For the text-containing cell, return its midpoint in (X, Y) coordinate format. 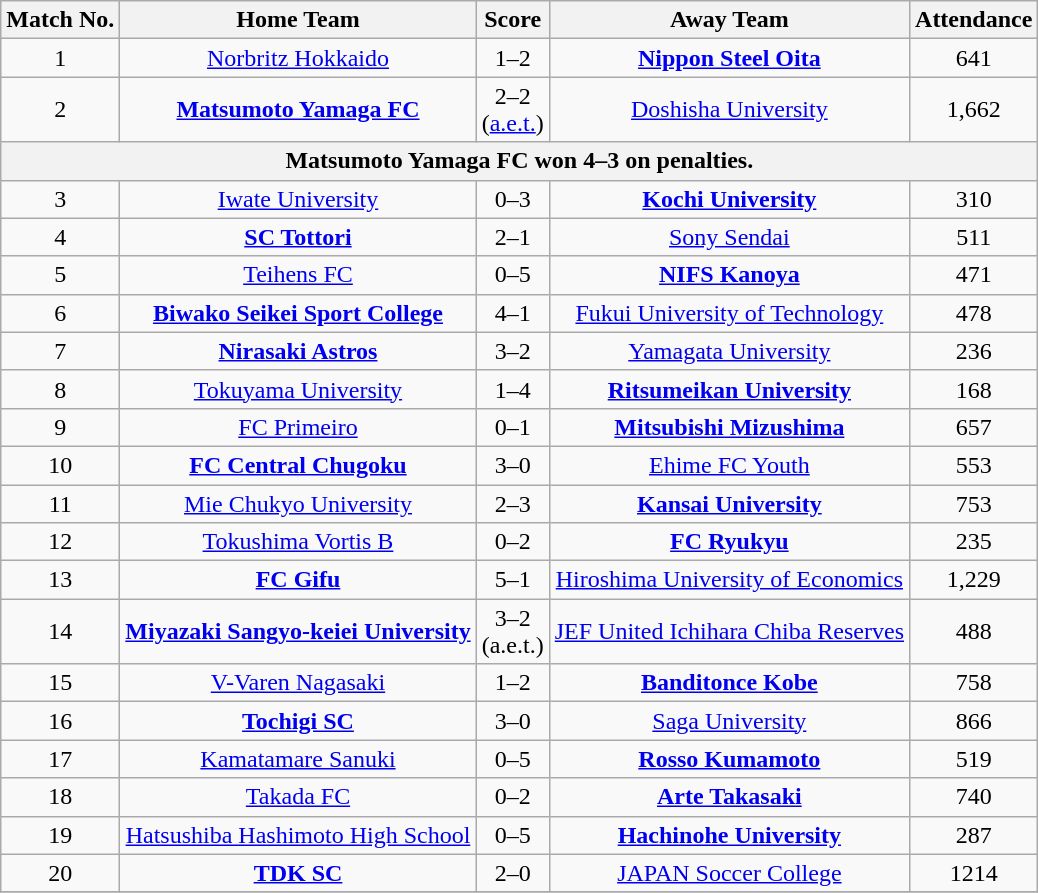
310 (974, 199)
Home Team (298, 20)
287 (974, 835)
740 (974, 797)
17 (60, 759)
Nirasaki Astros (298, 351)
Kansai University (729, 503)
Match No. (60, 20)
Banditonce Kobe (729, 683)
Hachinohe University (729, 835)
Biwako Seikei Sport College (298, 313)
20 (60, 873)
641 (974, 58)
Teihens FC (298, 275)
Tokushima Vortis B (298, 542)
Matsumoto Yamaga FC (298, 110)
0–3 (512, 199)
12 (60, 542)
Kochi University (729, 199)
16 (60, 721)
Tokuyama University (298, 389)
657 (974, 427)
Mitsubishi Mizushima (729, 427)
2–0 (512, 873)
235 (974, 542)
4 (60, 237)
Rosso Kumamoto (729, 759)
Kamatamare Sanuki (298, 759)
Fukui University of Technology (729, 313)
7 (60, 351)
1 (60, 58)
2–2(a.e.t.) (512, 110)
5–1 (512, 580)
4–1 (512, 313)
Away Team (729, 20)
Saga University (729, 721)
SC Tottori (298, 237)
511 (974, 237)
Norbritz Hokkaido (298, 58)
2–1 (512, 237)
Hatsushiba Hashimoto High School (298, 835)
14 (60, 632)
15 (60, 683)
6 (60, 313)
5 (60, 275)
19 (60, 835)
FC Central Chugoku (298, 465)
0–1 (512, 427)
Doshisha University (729, 110)
Arte Takasaki (729, 797)
FC Gifu (298, 580)
753 (974, 503)
Iwate University (298, 199)
Nippon Steel Oita (729, 58)
Tochigi SC (298, 721)
1,229 (974, 580)
3 (60, 199)
Yamagata University (729, 351)
TDK SC (298, 873)
Sony Sendai (729, 237)
FC Ryukyu (729, 542)
Attendance (974, 20)
1–4 (512, 389)
3–2(a.e.t.) (512, 632)
471 (974, 275)
758 (974, 683)
Hiroshima University of Economics (729, 580)
JEF United Ichihara Chiba Reserves (729, 632)
488 (974, 632)
1214 (974, 873)
Ehime FC Youth (729, 465)
Takada FC (298, 797)
8 (60, 389)
NIFS Kanoya (729, 275)
236 (974, 351)
9 (60, 427)
Miyazaki Sangyo-keiei University (298, 632)
13 (60, 580)
478 (974, 313)
18 (60, 797)
2 (60, 110)
519 (974, 759)
1,662 (974, 110)
553 (974, 465)
Mie Chukyo University (298, 503)
V-Varen Nagasaki (298, 683)
10 (60, 465)
2–3 (512, 503)
JAPAN Soccer College (729, 873)
168 (974, 389)
Score (512, 20)
Ritsumeikan University (729, 389)
866 (974, 721)
11 (60, 503)
Matsumoto Yamaga FC won 4–3 on penalties. (520, 161)
3–2 (512, 351)
FC Primeiro (298, 427)
